Scan for the cell matching the given text and deliver its [x, y] coordinate at center. 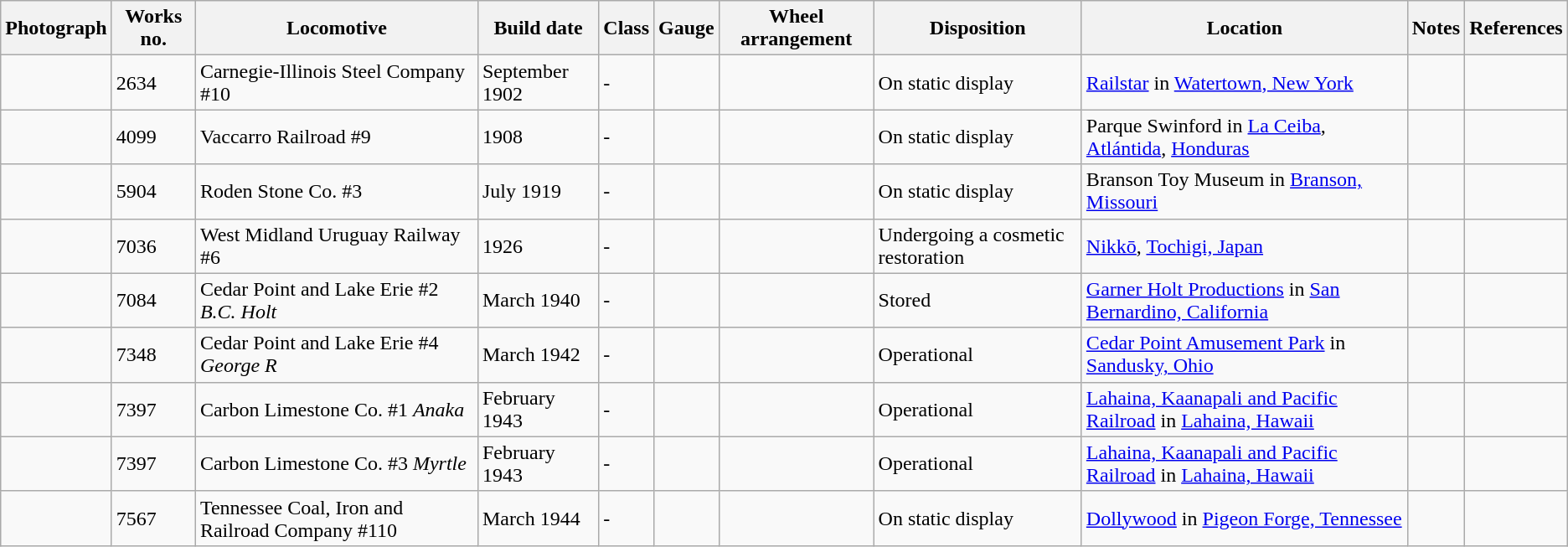
Branson Toy Museum in Branson, Missouri [1245, 191]
Parque Swinford in La Ceiba, Atlántida, Honduras [1245, 137]
Carbon Limestone Co. #3 Myrtle [337, 464]
Nikkō, Tochigi, Japan [1245, 246]
Stored [977, 300]
March 1942 [538, 355]
Carbon Limestone Co. #1 Anaka [337, 409]
Gauge [687, 28]
Wheel arrangement [796, 28]
1926 [538, 246]
Class [627, 28]
7348 [153, 355]
7084 [153, 300]
Undergoing a cosmetic restoration [977, 246]
Photograph [56, 28]
Disposition [977, 28]
7036 [153, 246]
Vaccarro Railroad #9 [337, 137]
Roden Stone Co. #3 [337, 191]
Dollywood in Pigeon Forge, Tennessee [1245, 518]
4099 [153, 137]
Carnegie-Illinois Steel Company #10 [337, 82]
Locomotive [337, 28]
March 1940 [538, 300]
Build date [538, 28]
September 1902 [538, 82]
Tennessee Coal, Iron and Railroad Company #110 [337, 518]
Garner Holt Productions in San Bernardino, California [1245, 300]
7567 [153, 518]
West Midland Uruguay Railway #6 [337, 246]
Railstar in Watertown, New York [1245, 82]
2634 [153, 82]
Works no. [153, 28]
Cedar Point Amusement Park in Sandusky, Ohio [1245, 355]
Cedar Point and Lake Erie #2 B.C. Holt [337, 300]
References [1516, 28]
July 1919 [538, 191]
Location [1245, 28]
Notes [1436, 28]
5904 [153, 191]
Cedar Point and Lake Erie #4 George R [337, 355]
March 1944 [538, 518]
1908 [538, 137]
